Extract the (x, y) coordinate from the center of the cell holding the provided text.  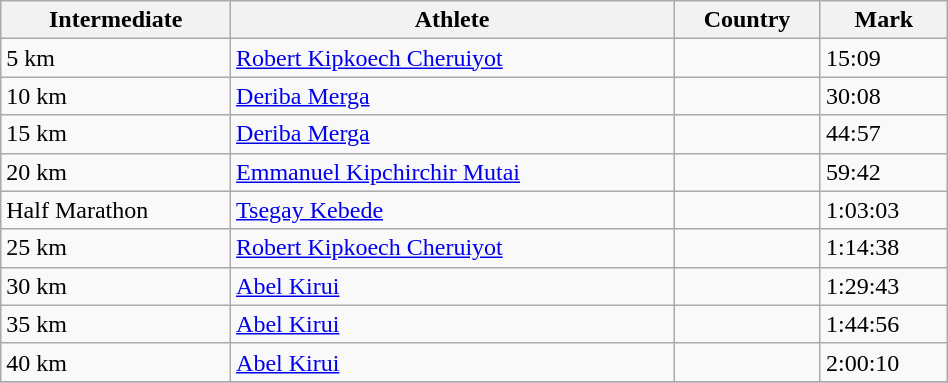
Emmanuel Kipchirchir Mutai (452, 172)
44:57 (884, 134)
Intermediate (116, 20)
Country (748, 20)
35 km (116, 324)
10 km (116, 96)
Half Marathon (116, 210)
5 km (116, 58)
1:03:03 (884, 210)
Athlete (452, 20)
15 km (116, 134)
30:08 (884, 96)
1:44:56 (884, 324)
20 km (116, 172)
30 km (116, 286)
Mark (884, 20)
1:14:38 (884, 248)
40 km (116, 362)
59:42 (884, 172)
Tsegay Kebede (452, 210)
1:29:43 (884, 286)
15:09 (884, 58)
2:00:10 (884, 362)
25 km (116, 248)
